Pinpoint the cell where the given text exists, returning its [X, Y] midpoint coordinate. 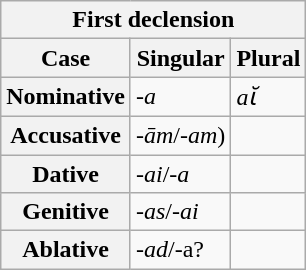
-a [180, 97]
Accusative [66, 135]
Plural [268, 58]
-as/-ai [180, 212]
Nominative [66, 97]
First declension [154, 20]
Dative [66, 173]
-ad/-a? [180, 250]
Genitive [66, 212]
Case [66, 58]
aῐ [268, 97]
-ai/-a [180, 173]
Singular [180, 58]
Ablative [66, 250]
-ām/-am) [180, 135]
